Pinpoint the cell where the given text exists, returning its (X, Y) midpoint coordinate. 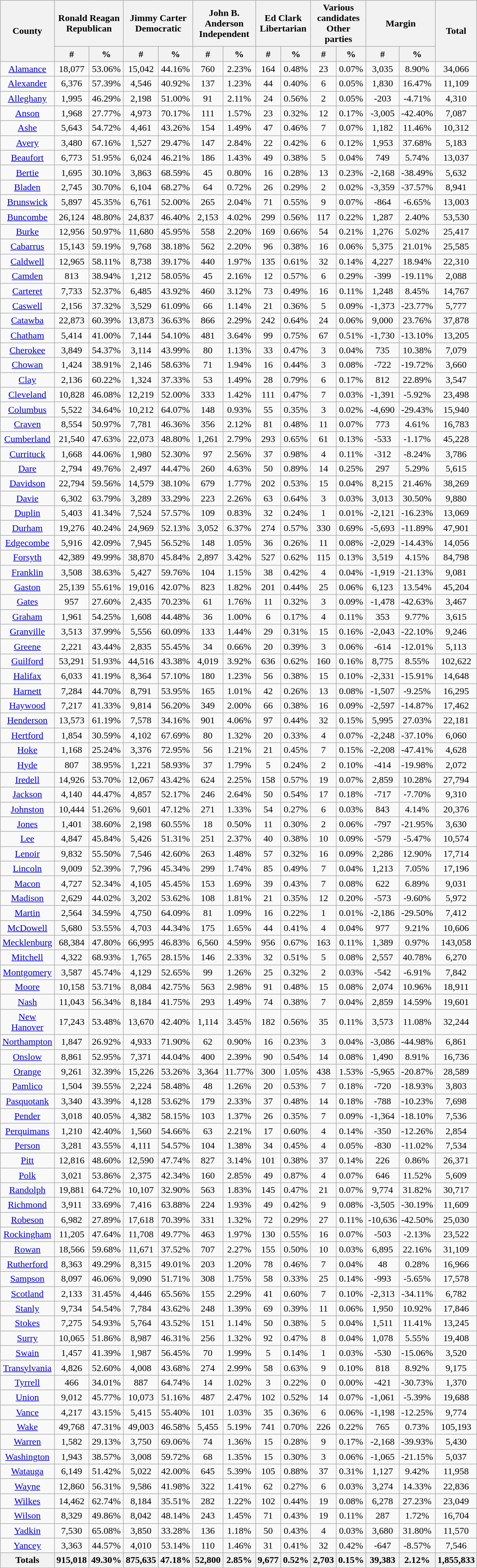
3,114 (141, 350)
6,773 (72, 158)
41 (268, 1294)
-1,364 (383, 1116)
-399 (383, 276)
30.59% (107, 735)
2,435 (141, 602)
Brunswick (27, 202)
16,736 (456, 1057)
30.10% (107, 172)
308 (208, 1279)
52.30% (176, 454)
527 (268, 558)
12,816 (72, 1160)
1,987 (141, 1353)
2,221 (72, 646)
42.09% (107, 543)
0.90% (239, 1042)
-19.98% (418, 765)
27.77% (107, 113)
7,698 (456, 1101)
58.11% (107, 261)
7,371 (141, 1057)
3.12% (239, 291)
-203 (383, 98)
6,560 (208, 943)
1,287 (383, 217)
Rutherford (27, 1264)
-42.40% (418, 113)
-5.92% (418, 395)
Yadkin (27, 1531)
5,375 (383, 247)
-3,005 (383, 113)
2.37% (239, 839)
1.09% (239, 913)
11.77% (239, 1072)
51.16% (176, 1397)
248 (208, 1308)
44.02% (107, 898)
96 (268, 247)
2,153 (208, 217)
4,129 (141, 972)
6,149 (72, 1472)
10.96% (418, 987)
463 (208, 1235)
43.92% (176, 291)
-22.10% (418, 631)
-39.93% (418, 1442)
-830 (383, 1145)
2,156 (72, 306)
49.29% (107, 1264)
1.94% (239, 365)
6,982 (72, 1220)
-10.23% (418, 1101)
Durham (27, 528)
-30.73% (418, 1382)
10,312 (456, 128)
Alexander (27, 84)
5,455 (208, 1427)
3.64% (239, 335)
-4.71% (418, 98)
45,204 (456, 587)
9,090 (141, 1279)
15,143 (72, 247)
11,958 (456, 1472)
11.08% (418, 1022)
5,183 (456, 143)
3,573 (383, 1022)
0.80% (239, 172)
9.77% (418, 617)
10.38% (418, 350)
9,261 (72, 1072)
22.89% (418, 380)
Hoke (27, 750)
4,102 (141, 735)
1,457 (72, 1353)
169 (268, 232)
53 (208, 380)
7,079 (456, 350)
8,364 (141, 676)
3,547 (456, 380)
3,035 (383, 69)
0.86% (418, 1160)
10,574 (456, 839)
115 (323, 558)
53.14% (176, 1545)
11,109 (456, 84)
6,782 (456, 1294)
1,847 (72, 1042)
56.52% (176, 543)
22,181 (456, 721)
875,635 (141, 1560)
2,854 (456, 1131)
37.32% (107, 306)
90 (268, 1057)
17,462 (456, 706)
12,965 (72, 261)
Halifax (27, 676)
Buncombe (27, 217)
61.09% (176, 306)
1.53% (351, 1072)
23,522 (456, 1235)
70.17% (176, 113)
4,847 (72, 839)
3,630 (456, 824)
17,846 (456, 1308)
8,042 (141, 1516)
46.58% (176, 1427)
1.20% (239, 1264)
19,688 (456, 1397)
Orange (27, 1072)
1,527 (141, 143)
636 (268, 661)
10,828 (72, 395)
56.45% (176, 1353)
Transylvania (27, 1368)
8,363 (72, 1264)
645 (208, 1472)
5,643 (72, 128)
42 (268, 691)
4,128 (141, 1101)
3,274 (383, 1486)
-13.10% (418, 335)
43.62% (176, 1308)
8,315 (141, 1264)
64.09% (176, 913)
47,901 (456, 528)
27.89% (107, 1220)
1.83% (239, 1190)
7,284 (72, 691)
4,703 (141, 928)
47.12% (176, 809)
3,849 (72, 350)
1.36% (239, 1442)
49,768 (72, 1427)
49,003 (141, 1427)
287 (383, 1516)
7,781 (141, 424)
223 (208, 498)
Forsyth (27, 558)
33.69% (107, 1205)
Mecklenburg (27, 943)
-2,597 (383, 706)
-14.43% (418, 543)
2,224 (141, 1086)
741 (268, 1427)
460 (208, 291)
-11.89% (418, 528)
18.94% (418, 261)
Hyde (27, 765)
68.59% (176, 172)
1,210 (72, 1131)
10,606 (456, 928)
11.46% (418, 128)
Alamance (27, 69)
487 (208, 1397)
37.33% (176, 380)
5,415 (141, 1412)
3,850 (141, 1531)
1.48% (239, 854)
102,622 (456, 661)
331 (208, 1220)
Nash (27, 1002)
400 (208, 1057)
3.42% (239, 558)
47.18% (176, 1560)
-29.50% (418, 913)
6,376 (72, 84)
5,615 (456, 469)
9,880 (456, 498)
-1,391 (383, 395)
2.56% (239, 454)
42.07% (176, 587)
1,504 (72, 1086)
5.55% (418, 1338)
22.16% (418, 1249)
4,105 (141, 883)
38.57% (107, 1457)
3,529 (141, 306)
297 (383, 469)
807 (72, 765)
-2.13% (418, 1235)
4,382 (141, 1116)
0.00% (351, 1382)
3,376 (141, 750)
-2,208 (383, 750)
11,671 (141, 1249)
17,243 (72, 1022)
-421 (383, 1382)
43.44% (107, 646)
Cabarrus (27, 247)
Iredell (27, 780)
1.15% (239, 572)
14,579 (141, 484)
Warren (27, 1442)
-7.70% (418, 795)
54.10% (176, 335)
Bertie (27, 172)
43.42% (176, 780)
44,516 (141, 661)
52.65% (176, 972)
42,389 (72, 558)
103 (208, 1116)
Person (27, 1145)
-9.25% (418, 691)
9,031 (456, 883)
5,897 (72, 202)
151 (208, 1323)
54.72% (107, 128)
-1,373 (383, 306)
19,016 (141, 587)
-18.93% (418, 1086)
Surry (27, 1338)
1.75% (239, 1279)
41.19% (107, 676)
22,836 (456, 1486)
47.64% (107, 1235)
Jones (27, 824)
165 (208, 691)
11.41% (418, 1323)
13.54% (418, 587)
2.40% (418, 217)
1.69% (239, 883)
11,043 (72, 1002)
31 (268, 1545)
9,246 (456, 631)
25,139 (72, 587)
37.99% (107, 631)
0.63% (295, 1368)
Granville (27, 631)
1,953 (383, 143)
-16.23% (418, 513)
1,127 (383, 1472)
67 (323, 335)
2,497 (141, 469)
51.93% (107, 661)
201 (268, 587)
-15.06% (418, 1353)
68 (208, 1457)
Chatham (27, 335)
0.87% (295, 1175)
41.75% (176, 1002)
43.52% (176, 1323)
6,060 (456, 735)
5.29% (418, 469)
66,995 (141, 943)
19,408 (456, 1338)
4,111 (141, 1145)
67.69% (176, 735)
Wake (27, 1427)
105,193 (456, 1427)
51.71% (176, 1279)
54.37% (107, 350)
-1,507 (383, 691)
-38.49% (418, 172)
-30.19% (418, 1205)
52.60% (107, 1368)
12,067 (141, 780)
Cherokee (27, 350)
4,322 (72, 958)
1,582 (72, 1442)
0.21% (351, 232)
-21.15% (418, 1457)
34,066 (456, 69)
866 (208, 321)
5,113 (456, 646)
Totals (27, 1560)
Ashe (27, 128)
2.21% (239, 1131)
1,182 (383, 128)
38 (268, 572)
349 (208, 706)
1.00% (239, 617)
13,873 (141, 321)
7.05% (418, 868)
8,738 (141, 261)
9.21% (418, 928)
Wilson (27, 1516)
203 (208, 1264)
Randolph (27, 1190)
-647 (383, 1545)
36.63% (176, 321)
2,088 (456, 276)
17,578 (456, 1279)
3,052 (208, 528)
Union (27, 1397)
1,261 (208, 439)
2,745 (72, 187)
2,703 (323, 1560)
624 (208, 780)
5,995 (383, 721)
707 (208, 1249)
13,573 (72, 721)
5,022 (141, 1472)
5,403 (72, 513)
37,878 (456, 321)
62.74% (107, 1501)
9,734 (72, 1308)
Avery (27, 143)
3,587 (72, 972)
2.00% (239, 706)
356 (208, 424)
108 (208, 898)
44.04% (176, 1057)
6,104 (141, 187)
4,727 (72, 883)
-12.01% (418, 646)
63.79% (107, 498)
-6.65% (418, 202)
182 (268, 1022)
-720 (383, 1086)
2.84% (239, 143)
Duplin (27, 513)
137 (208, 84)
-19.11% (418, 276)
14.33% (418, 1486)
466 (72, 1382)
Ronald ReaganRepublican (89, 23)
4.02% (239, 217)
7,784 (141, 1308)
1.76% (239, 602)
41.34% (107, 513)
5,680 (72, 928)
-47.41% (418, 750)
51.00% (176, 98)
46.08% (107, 395)
8,791 (141, 691)
43.38% (176, 661)
17,618 (141, 1220)
34.59% (107, 913)
12,590 (141, 1160)
45.77% (107, 1397)
Pamlico (27, 1086)
53.26% (176, 1072)
-797 (383, 824)
0.73% (418, 1427)
24,969 (141, 528)
9,310 (456, 795)
Wilkes (27, 1501)
32.90% (176, 1190)
Catawba (27, 321)
256 (208, 1338)
9,832 (72, 854)
818 (383, 1368)
-3,086 (383, 1042)
47.74% (176, 1160)
14,926 (72, 780)
65.08% (107, 1531)
271 (208, 809)
8,084 (141, 987)
Madison (27, 898)
17,714 (456, 854)
58.48% (176, 1086)
135 (268, 261)
8,097 (72, 1279)
2,557 (383, 958)
10,158 (72, 987)
6,270 (456, 958)
5.19% (239, 1427)
58.63% (176, 365)
3,863 (141, 172)
52.95% (107, 1057)
-5.47% (418, 839)
-530 (383, 1353)
70 (208, 1353)
5,972 (456, 898)
85 (268, 868)
22,310 (456, 261)
3,480 (72, 143)
-14.87% (418, 706)
158 (268, 780)
22 (268, 143)
59.68% (107, 1249)
38.91% (107, 365)
51.42% (107, 1472)
2,835 (141, 646)
1,114 (208, 1022)
52.17% (176, 795)
Stokes (27, 1323)
2.23% (239, 69)
Vance (27, 1412)
2.98% (239, 987)
47.31% (107, 1427)
33.28% (176, 1531)
Sampson (27, 1279)
13,003 (456, 202)
3,467 (456, 602)
53.06% (107, 69)
3.45% (239, 1022)
43.39% (107, 1101)
Cleveland (27, 395)
8.92% (418, 1368)
14,462 (72, 1501)
10,065 (72, 1338)
-1,198 (383, 1412)
22,073 (141, 439)
0.25% (351, 469)
49.76% (107, 469)
-44.98% (418, 1042)
38.10% (176, 484)
Caldwell (27, 261)
1,608 (141, 617)
Yancey (27, 1545)
64.72% (107, 1190)
7,842 (456, 972)
-2,121 (383, 513)
23.76% (418, 321)
57 (268, 854)
251 (208, 839)
-5.65% (418, 1279)
8.55% (418, 661)
901 (208, 721)
56.20% (176, 706)
105 (268, 1472)
322 (208, 1486)
44.16% (176, 69)
6.37% (239, 528)
70.23% (176, 602)
51.26% (107, 809)
263 (208, 854)
24,837 (141, 217)
4,446 (141, 1294)
27 (323, 1220)
8,554 (72, 424)
-1.17% (418, 439)
438 (323, 1072)
39.17% (176, 261)
2.79% (239, 439)
760 (208, 69)
-1,478 (383, 602)
34.01% (107, 1382)
Ed ClarkLibertarian (283, 23)
1.03% (239, 1412)
49.77% (176, 1235)
1,943 (72, 1457)
Columbus (27, 409)
-2,186 (383, 913)
53.86% (107, 1175)
-5,965 (383, 1072)
4.14% (418, 809)
59.72% (176, 1457)
6.89% (418, 883)
-1,919 (383, 572)
Jimmy CarterDemocratic (158, 23)
Cumberland (27, 439)
46.29% (107, 98)
1,401 (72, 824)
-4,690 (383, 409)
Gates (27, 602)
Lenoir (27, 854)
146 (208, 958)
-864 (383, 202)
-1,730 (383, 335)
Alleghany (27, 98)
6,278 (383, 1501)
3,911 (72, 1205)
9,814 (141, 706)
54.66% (176, 1131)
1.93% (239, 1205)
1.02% (239, 1382)
25,417 (456, 232)
43.55% (107, 1145)
49.01% (176, 1264)
16.47% (418, 84)
27.03% (418, 721)
54.57% (176, 1145)
956 (268, 943)
1.18% (239, 1531)
1,276 (383, 232)
84,798 (456, 558)
-2,248 (383, 735)
1.77% (239, 484)
22,794 (72, 484)
-3,505 (383, 1205)
-1,061 (383, 1397)
38,269 (456, 484)
813 (72, 276)
3,680 (383, 1531)
3,340 (72, 1101)
-6.91% (418, 972)
Polk (27, 1175)
29.13% (107, 1442)
8,987 (141, 1338)
61.19% (107, 721)
Onslow (27, 1057)
31.80% (418, 1531)
43.15% (107, 1412)
Richmond (27, 1205)
1.79% (239, 765)
-573 (383, 898)
Scotland (27, 1294)
Pender (27, 1116)
Haywood (27, 706)
0.12% (351, 143)
42.60% (176, 854)
44.70% (107, 691)
46.06% (107, 1279)
Harnett (27, 691)
1,511 (383, 1323)
4,628 (456, 750)
2,794 (72, 469)
64.74% (176, 1382)
1.43% (239, 158)
130 (268, 1235)
Davidson (27, 484)
21.01% (418, 247)
4.06% (239, 721)
1,248 (383, 291)
37.52% (176, 1249)
154 (208, 128)
26,124 (72, 217)
Pitt (27, 1160)
25,585 (456, 247)
622 (383, 883)
1.72% (418, 1516)
55 (268, 409)
0.83% (239, 513)
31,109 (456, 1249)
9,081 (456, 572)
-15.91% (418, 676)
260 (208, 469)
4.63% (239, 469)
10,073 (141, 1397)
3,615 (456, 617)
45.95% (176, 232)
1.45% (239, 1516)
7,534 (456, 1145)
20,376 (456, 809)
1.38% (239, 1145)
52,800 (208, 1560)
-2,029 (383, 543)
773 (383, 424)
-503 (383, 1235)
9,012 (72, 1397)
5,556 (141, 631)
7,733 (72, 291)
55.61% (107, 587)
-37.57% (418, 187)
2.64% (239, 795)
52.39% (107, 868)
60.39% (107, 321)
1.22% (239, 1501)
109 (208, 513)
10,107 (141, 1190)
12,956 (72, 232)
2,146 (141, 365)
8 (323, 1338)
0.40% (295, 84)
-533 (383, 439)
40.78% (418, 958)
Beaufort (27, 158)
13,670 (141, 1022)
53.48% (107, 1022)
9,175 (456, 1368)
7,087 (456, 113)
117 (323, 217)
4,010 (141, 1545)
57.57% (176, 513)
646 (383, 1175)
1.46% (239, 1545)
2.27% (239, 1249)
41.98% (176, 1486)
49.99% (107, 558)
16,966 (456, 1264)
2,072 (456, 765)
-42.50% (418, 1220)
1,389 (383, 943)
26,371 (456, 1160)
1.74% (239, 868)
46.83% (176, 943)
45.45% (176, 883)
63.88% (176, 1205)
Chowan (27, 365)
56.31% (107, 1486)
1,695 (72, 172)
19,276 (72, 528)
37.68% (418, 143)
300 (268, 1072)
92 (268, 1338)
51.86% (107, 1338)
4.15% (418, 558)
57.39% (107, 84)
679 (208, 484)
3,018 (72, 1116)
69 (268, 1308)
31.45% (107, 1294)
0.72% (239, 187)
Tyrrell (27, 1382)
30.50% (418, 498)
-12.25% (418, 1412)
1.33% (239, 809)
7,217 (72, 706)
1.65% (239, 928)
2.99% (239, 1368)
9,000 (383, 321)
46.36% (176, 424)
47.80% (107, 943)
18,566 (72, 1249)
-717 (383, 795)
6,761 (141, 202)
29.47% (176, 143)
72.95% (176, 750)
7,536 (456, 1116)
5,426 (141, 839)
78 (268, 1264)
53,530 (456, 217)
38.18% (176, 247)
246 (208, 795)
0.88% (295, 1472)
49.30% (107, 1560)
Jackson (27, 795)
4,973 (141, 113)
353 (383, 617)
Davie (27, 498)
242 (268, 321)
1.41% (239, 1486)
1.42% (239, 395)
10,212 (141, 409)
8,941 (456, 187)
45,228 (456, 439)
1,854 (72, 735)
Burke (27, 232)
10.28% (418, 780)
Lincoln (27, 868)
5,427 (141, 572)
60.55% (176, 824)
Robeson (27, 1220)
38.94% (107, 276)
-2,331 (383, 676)
19,601 (456, 1002)
12.90% (418, 854)
Guilford (27, 661)
-9.60% (418, 898)
28 (268, 380)
1.39% (239, 1308)
4,019 (208, 661)
735 (383, 350)
11,708 (141, 1235)
-788 (383, 1101)
1,370 (456, 1382)
57.10% (176, 676)
265 (208, 202)
54.25% (107, 617)
53.95% (176, 691)
0.97% (418, 943)
33.29% (176, 498)
Macon (27, 883)
1.01% (239, 691)
2.26% (239, 498)
43.99% (176, 350)
3,202 (141, 898)
1,168 (72, 750)
28,589 (456, 1072)
180 (208, 676)
147 (208, 143)
53.70% (107, 780)
Montgomery (27, 972)
7,416 (141, 1205)
41.33% (107, 706)
9,009 (72, 868)
70.39% (176, 1220)
44.57% (107, 1545)
Total (456, 31)
Gaston (27, 587)
2.39% (239, 1057)
1,855,833 (456, 1560)
9,677 (268, 1560)
5,414 (72, 335)
Washington (27, 1457)
440 (208, 261)
-414 (383, 765)
1.99% (239, 1353)
7,578 (141, 721)
0.70% (295, 1427)
46.31% (176, 1338)
Pasquotank (27, 1101)
6,861 (456, 1042)
Edgecombe (27, 543)
4.59% (239, 943)
1.81% (239, 898)
40 (268, 839)
7,796 (141, 868)
5,430 (456, 1442)
-21.13% (418, 572)
1,950 (383, 1308)
-11.02% (418, 1145)
55.50% (107, 854)
164 (268, 69)
9,768 (141, 247)
13,069 (456, 513)
2,629 (72, 898)
1,668 (72, 454)
-5.39% (418, 1397)
1,221 (141, 765)
6,123 (383, 587)
-2,043 (383, 631)
-3,359 (383, 187)
1,765 (141, 958)
11,570 (456, 1531)
0.69% (351, 528)
163 (323, 943)
1,560 (141, 1131)
-722 (383, 365)
13,037 (456, 158)
-42.63% (418, 602)
45.35% (107, 202)
27,794 (456, 780)
Bladen (27, 187)
Watauga (27, 1472)
Lee (27, 839)
Stanly (27, 1308)
7,945 (141, 543)
1,830 (383, 84)
1,213 (383, 868)
Rowan (27, 1249)
54.54% (107, 1308)
4.61% (418, 424)
8,861 (72, 1057)
Currituck (27, 454)
4,310 (456, 98)
Clay (27, 380)
282 (208, 1501)
1,324 (141, 380)
22,873 (72, 321)
827 (208, 1160)
3,750 (141, 1442)
749 (383, 158)
Carteret (27, 291)
6,033 (72, 676)
1.82% (239, 587)
14,767 (456, 291)
1.57% (239, 113)
843 (383, 809)
42.00% (176, 1472)
3.92% (239, 661)
2,375 (141, 1175)
64.07% (176, 409)
15,940 (456, 409)
0.20% (351, 898)
5,609 (456, 1175)
1,078 (383, 1338)
15,226 (141, 1072)
0 (323, 1382)
13,245 (456, 1323)
38.95% (107, 765)
19,881 (72, 1190)
5,916 (72, 543)
34.16% (176, 721)
7,275 (72, 1323)
1,980 (141, 454)
887 (141, 1382)
Dare (27, 469)
2,074 (383, 987)
7,412 (456, 913)
38.63% (107, 572)
0.98% (295, 454)
5,632 (456, 172)
2.11% (239, 98)
-29.43% (418, 409)
64 (208, 187)
Hertford (27, 735)
3,513 (72, 631)
1.44% (239, 631)
2.47% (239, 1397)
68,384 (72, 943)
4,461 (141, 128)
10,444 (72, 809)
-37.10% (418, 735)
25.24% (107, 750)
40.92% (176, 84)
72 (268, 1220)
51.95% (107, 158)
1.13% (239, 350)
823 (208, 587)
8.90% (418, 69)
Various candidatesOther parties (338, 23)
County (27, 31)
43.68% (176, 1368)
11,609 (456, 1205)
2.16% (239, 276)
0.61% (295, 261)
40.05% (107, 1116)
39 (268, 883)
38,870 (141, 558)
McDowell (27, 928)
1,424 (72, 365)
977 (383, 928)
812 (383, 380)
47 (268, 128)
5,764 (141, 1323)
3,008 (141, 1457)
0.79% (295, 380)
2.25% (239, 780)
Anson (27, 113)
-20.87% (418, 1072)
915,018 (72, 1560)
Craven (27, 424)
16,783 (456, 424)
42.75% (176, 987)
-23.77% (418, 306)
48.14% (176, 1516)
35.51% (176, 1501)
21,540 (72, 439)
56.34% (107, 1002)
1,968 (72, 113)
14,056 (456, 543)
54.93% (107, 1323)
Rockingham (27, 1235)
12,860 (72, 1486)
3,021 (72, 1175)
175 (208, 928)
110 (208, 1545)
481 (208, 335)
48.60% (107, 1160)
-18.10% (418, 1116)
-34.11% (418, 1294)
18 (208, 824)
4,227 (383, 261)
Johnston (27, 809)
1.35% (239, 1457)
41.39% (107, 1353)
Margin (401, 23)
53.55% (107, 928)
957 (72, 602)
3,289 (141, 498)
1,212 (141, 276)
45.34% (176, 868)
8,329 (72, 1516)
-12.26% (418, 1131)
-312 (383, 454)
3,519 (383, 558)
Franklin (27, 572)
3,520 (456, 1353)
27.60% (107, 602)
2,897 (208, 558)
-993 (383, 1279)
1.21% (239, 750)
73 (268, 291)
5,777 (456, 306)
14,648 (456, 676)
1,490 (383, 1057)
12,219 (141, 395)
0.75% (295, 335)
58.93% (176, 765)
29 (268, 631)
-5,693 (383, 528)
28.15% (176, 958)
55.40% (176, 1412)
17,196 (456, 868)
15,042 (141, 69)
4,826 (72, 1368)
42.34% (176, 1175)
8.45% (418, 291)
59.19% (107, 247)
60.09% (176, 631)
9.42% (418, 1472)
Moore (27, 987)
11.52% (418, 1175)
67.16% (107, 143)
4,217 (72, 1412)
45.74% (107, 972)
9,601 (141, 809)
5.74% (418, 158)
26.92% (107, 1042)
224 (208, 1205)
11,680 (141, 232)
145 (268, 1190)
Graham (27, 617)
202 (268, 484)
143,058 (456, 943)
52.34% (107, 883)
59.76% (176, 572)
16,704 (456, 1516)
-19.72% (418, 365)
3,786 (456, 454)
60.22% (107, 380)
58.05% (176, 276)
1,995 (72, 98)
0.65% (295, 439)
51.31% (176, 839)
49.86% (107, 1516)
765 (383, 1427)
3,013 (383, 498)
14.59% (418, 1002)
4,933 (141, 1042)
8,775 (383, 661)
1,961 (72, 617)
6,024 (141, 158)
133 (208, 631)
7,144 (141, 335)
68.93% (107, 958)
136 (208, 1531)
4,546 (141, 84)
4,857 (141, 795)
32,244 (456, 1022)
32.39% (107, 1072)
25,030 (456, 1220)
38.60% (107, 824)
5.02% (418, 232)
5,522 (72, 409)
9,586 (141, 1486)
31.82% (418, 1190)
68.27% (176, 187)
John B. AndersonIndependent (224, 23)
39.55% (107, 1086)
New Hanover (27, 1022)
Mitchell (27, 958)
11,205 (72, 1235)
6,485 (141, 291)
69.06% (176, 1442)
3,803 (456, 1086)
65.56% (176, 1294)
Martin (27, 913)
Caswell (27, 306)
71.90% (176, 1042)
6,895 (383, 1249)
16,295 (456, 691)
0.93% (239, 409)
562 (208, 247)
-8.24% (418, 454)
5,037 (456, 1457)
558 (208, 232)
2,133 (72, 1294)
53,291 (72, 661)
0.67% (295, 943)
-10,636 (383, 1220)
179 (208, 1101)
44.34% (176, 928)
153 (208, 883)
46.21% (176, 158)
2,564 (72, 913)
33 (268, 350)
44.48% (176, 617)
-579 (383, 839)
21.46% (418, 484)
2.04% (239, 202)
30,717 (456, 1190)
44.06% (107, 454)
243 (208, 1516)
2,136 (72, 380)
39,383 (383, 1560)
-2,313 (383, 1294)
18,077 (72, 69)
1.37% (239, 1116)
5.39% (239, 1472)
4,140 (72, 795)
2,286 (383, 854)
23,049 (456, 1501)
40.24% (107, 528)
-350 (383, 1131)
30.70% (107, 187)
-8.57% (418, 1545)
Henderson (27, 721)
13,205 (456, 335)
-614 (383, 646)
7,524 (141, 513)
41.00% (107, 335)
8,215 (383, 484)
43.26% (176, 128)
Camden (27, 276)
58.15% (176, 1116)
3.14% (239, 1160)
3,508 (72, 572)
52.13% (176, 528)
59.56% (107, 484)
Perquimans (27, 1131)
333 (208, 395)
23,498 (456, 395)
330 (323, 528)
3,364 (208, 1072)
Swain (27, 1353)
53.71% (107, 987)
186 (208, 158)
4,008 (141, 1368)
52.37% (107, 291)
8.91% (418, 1057)
3,281 (72, 1145)
-542 (383, 972)
-21.95% (418, 824)
Northampton (27, 1042)
47.63% (107, 439)
27.23% (418, 1501)
0.89% (295, 469)
Greene (27, 646)
55.45% (176, 646)
46.40% (176, 217)
3,660 (456, 365)
34.64% (107, 409)
6,302 (72, 498)
-1,065 (383, 1457)
7,530 (72, 1531)
3,363 (72, 1545)
Wayne (27, 1486)
18,911 (456, 987)
4,750 (141, 913)
10.92% (418, 1308)
